Search for the cell housing the specified text and yield its (x, y) center coordinate. 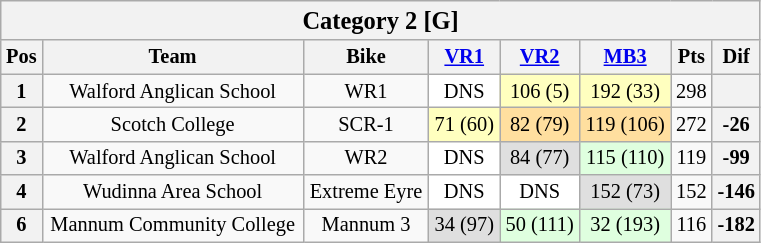
1 (22, 91)
4 (22, 192)
VR1 (464, 57)
115 (110) (626, 158)
-99 (736, 158)
Extreme Eyre (366, 192)
-26 (736, 124)
Mannum 3 (366, 225)
SCR-1 (366, 124)
MB3 (626, 57)
VR2 (540, 57)
116 (692, 225)
50 (111) (540, 225)
119 (106) (626, 124)
82 (79) (540, 124)
106 (5) (540, 91)
Wudinna Area School (172, 192)
2 (22, 124)
6 (22, 225)
152 (692, 192)
152 (73) (626, 192)
84 (77) (540, 158)
Dif (736, 57)
Pts (692, 57)
272 (692, 124)
-146 (736, 192)
Category 2 [G] (381, 20)
119 (692, 158)
Scotch College (172, 124)
34 (97) (464, 225)
298 (692, 91)
3 (22, 158)
71 (60) (464, 124)
Bike (366, 57)
32 (193) (626, 225)
WR1 (366, 91)
Mannum Community College (172, 225)
192 (33) (626, 91)
-182 (736, 225)
WR2 (366, 158)
Pos (22, 57)
Team (172, 57)
